Search for the cell housing the specified text and yield its (X, Y) center coordinate. 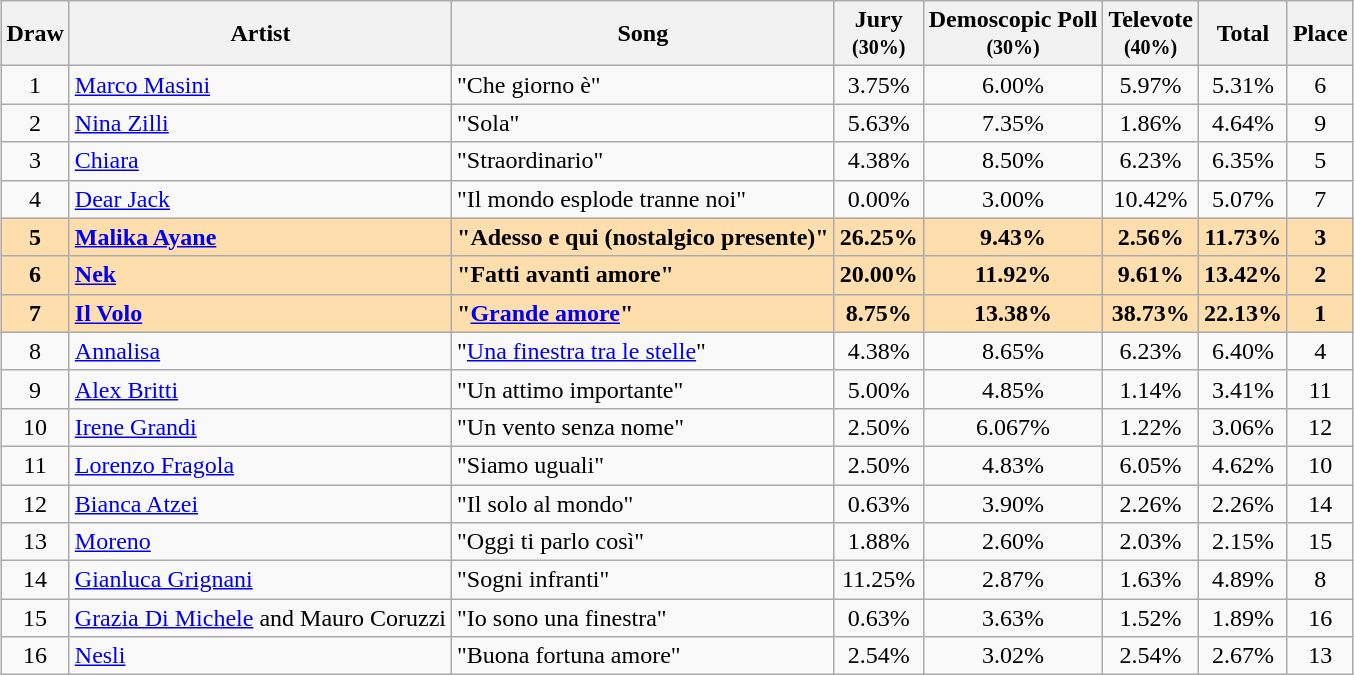
3.41% (1242, 389)
0.00% (878, 199)
Grazia Di Michele and Mauro Coruzzi (260, 618)
2.87% (1013, 580)
6.40% (1242, 351)
"Una finestra tra le stelle" (644, 351)
5.31% (1242, 85)
26.25% (878, 237)
Song (644, 34)
6.00% (1013, 85)
22.13% (1242, 313)
11.92% (1013, 275)
Il Volo (260, 313)
Jury(30%) (878, 34)
8.50% (1013, 161)
7.35% (1013, 123)
4.83% (1013, 465)
"Oggi ti parlo così" (644, 542)
2.56% (1150, 237)
"Straordinario" (644, 161)
Annalisa (260, 351)
2.67% (1242, 656)
"Un vento senza nome" (644, 427)
Irene Grandi (260, 427)
"Un attimo importante" (644, 389)
Demoscopic Poll(30%) (1013, 34)
9.43% (1013, 237)
4.62% (1242, 465)
3.02% (1013, 656)
"Io sono una finestra" (644, 618)
13.42% (1242, 275)
Nek (260, 275)
"Buona fortuna amore" (644, 656)
1.88% (878, 542)
6.35% (1242, 161)
5.63% (878, 123)
5.07% (1242, 199)
13.38% (1013, 313)
Total (1242, 34)
4.89% (1242, 580)
"Sogni infranti" (644, 580)
11.25% (878, 580)
"Che giorno è" (644, 85)
2.03% (1150, 542)
Marco Masini (260, 85)
4.85% (1013, 389)
Moreno (260, 542)
"Grande amore" (644, 313)
Nesli (260, 656)
"Siamo uguali" (644, 465)
5.97% (1150, 85)
Draw (35, 34)
10.42% (1150, 199)
"Sola" (644, 123)
"Il solo al mondo" (644, 503)
2.60% (1013, 542)
Place (1320, 34)
Chiara (260, 161)
Malika Ayane (260, 237)
Dear Jack (260, 199)
6.067% (1013, 427)
Nina Zilli (260, 123)
4.64% (1242, 123)
38.73% (1150, 313)
11.73% (1242, 237)
6.05% (1150, 465)
1.14% (1150, 389)
3.00% (1013, 199)
3.90% (1013, 503)
"Il mondo esplode tranne noi" (644, 199)
Artist (260, 34)
8.65% (1013, 351)
5.00% (878, 389)
3.06% (1242, 427)
9.61% (1150, 275)
Gianluca Grignani (260, 580)
Televote(40%) (1150, 34)
1.52% (1150, 618)
1.63% (1150, 580)
1.86% (1150, 123)
2.15% (1242, 542)
20.00% (878, 275)
"Fatti avanti amore" (644, 275)
3.63% (1013, 618)
Alex Britti (260, 389)
1.89% (1242, 618)
1.22% (1150, 427)
Lorenzo Fragola (260, 465)
3.75% (878, 85)
8.75% (878, 313)
"Adesso e qui (nostalgico presente)" (644, 237)
Bianca Atzei (260, 503)
